For the text-containing cell, return its midpoint in (x, y) coordinate format. 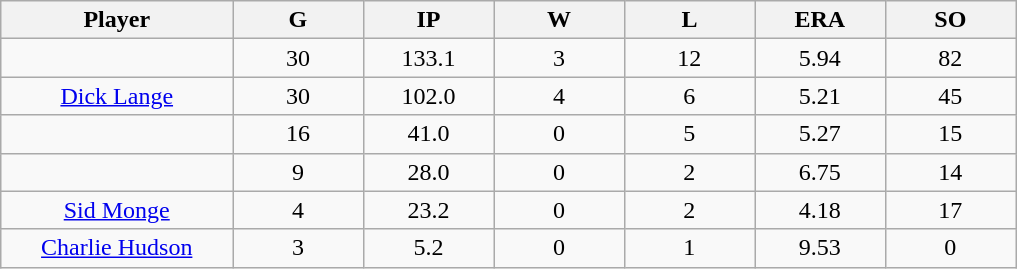
Sid Monge (117, 210)
14 (950, 172)
Dick Lange (117, 96)
82 (950, 58)
5.27 (820, 134)
5.2 (428, 248)
133.1 (428, 58)
15 (950, 134)
45 (950, 96)
IP (428, 20)
L (689, 20)
12 (689, 58)
6.75 (820, 172)
4.18 (820, 210)
41.0 (428, 134)
ERA (820, 20)
5 (689, 134)
1 (689, 248)
16 (298, 134)
9.53 (820, 248)
5.21 (820, 96)
17 (950, 210)
102.0 (428, 96)
9 (298, 172)
G (298, 20)
6 (689, 96)
5.94 (820, 58)
W (559, 20)
23.2 (428, 210)
Charlie Hudson (117, 248)
28.0 (428, 172)
SO (950, 20)
Player (117, 20)
